For the text-containing cell, return its midpoint in (X, Y) coordinate format. 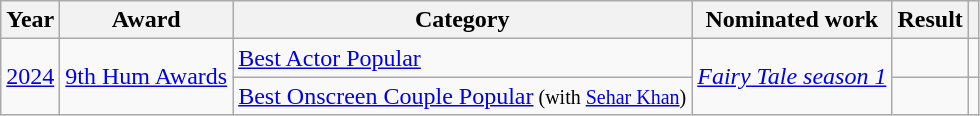
2024 (30, 77)
Result (930, 20)
Award (146, 20)
Best Actor Popular (462, 58)
Best Onscreen Couple Popular (with Sehar Khan) (462, 96)
9th Hum Awards (146, 77)
Year (30, 20)
Category (462, 20)
Fairy Tale season 1 (792, 77)
Nominated work (792, 20)
